Capture the cell that displays the provided text and extract its (X, Y) central coordinate. 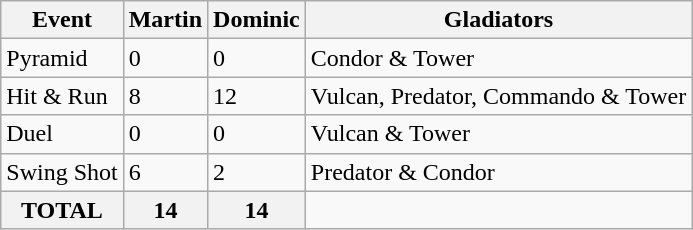
Pyramid (62, 58)
6 (165, 172)
2 (257, 172)
TOTAL (62, 210)
Hit & Run (62, 96)
8 (165, 96)
Martin (165, 20)
12 (257, 96)
Predator & Condor (498, 172)
Gladiators (498, 20)
Duel (62, 134)
Swing Shot (62, 172)
Vulcan & Tower (498, 134)
Dominic (257, 20)
Vulcan, Predator, Commando & Tower (498, 96)
Event (62, 20)
Condor & Tower (498, 58)
